Return the (x, y) coordinate for the center point of the cell that contains the specified text.  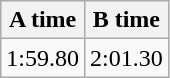
1:59.80 (43, 58)
B time (126, 20)
A time (43, 20)
2:01.30 (126, 58)
